Capture the cell that displays the provided text and extract its (X, Y) central coordinate. 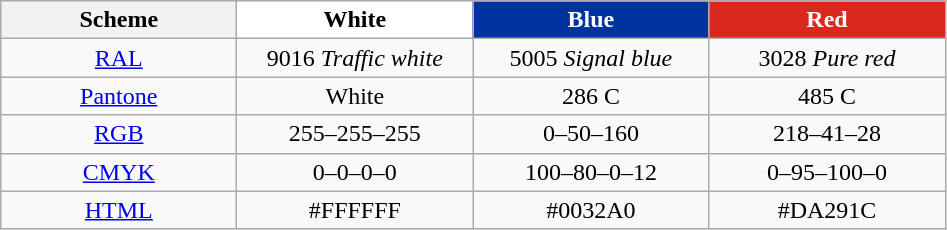
100–80–0–12 (591, 172)
RGB (119, 134)
#0032A0 (591, 210)
Scheme (119, 20)
Red (827, 20)
255–255–255 (355, 134)
HTML (119, 210)
Blue (591, 20)
286 C (591, 96)
9016 Traffic white (355, 58)
5005 Signal blue (591, 58)
0–50–160 (591, 134)
RAL (119, 58)
485 C (827, 96)
#FFFFFF (355, 210)
218–41–28 (827, 134)
#DA291C (827, 210)
CMYK (119, 172)
0–95–100–0 (827, 172)
3028 Pure red (827, 58)
0–0–0–0 (355, 172)
Pantone (119, 96)
